Find where the given text appears and provide that cell's center as [x, y] coordinate. 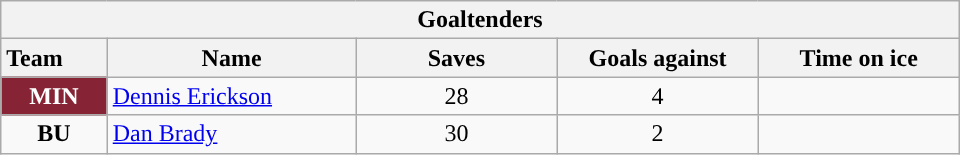
4 [658, 96]
Name [232, 58]
2 [658, 134]
Time on ice [858, 58]
Dan Brady [232, 134]
Saves [456, 58]
28 [456, 96]
30 [456, 134]
Team [54, 58]
BU [54, 134]
Goals against [658, 58]
MIN [54, 96]
Dennis Erickson [232, 96]
Goaltenders [480, 20]
